Output the (X, Y) coordinate of the center of the cell containing the given text.  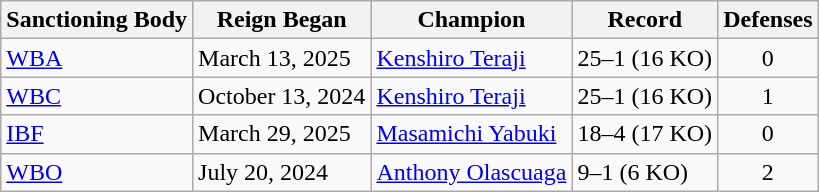
October 13, 2024 (282, 96)
1 (768, 96)
WBO (97, 172)
9–1 (6 KO) (645, 172)
WBA (97, 58)
Masamichi Yabuki (472, 134)
Record (645, 20)
Reign Began (282, 20)
Sanctioning Body (97, 20)
Anthony Olascuaga (472, 172)
2 (768, 172)
WBC (97, 96)
Champion (472, 20)
March 13, 2025 (282, 58)
IBF (97, 134)
March 29, 2025 (282, 134)
July 20, 2024 (282, 172)
18–4 (17 KO) (645, 134)
Defenses (768, 20)
